Detect which cell encompasses the target text, then output its [x, y] center coordinate. 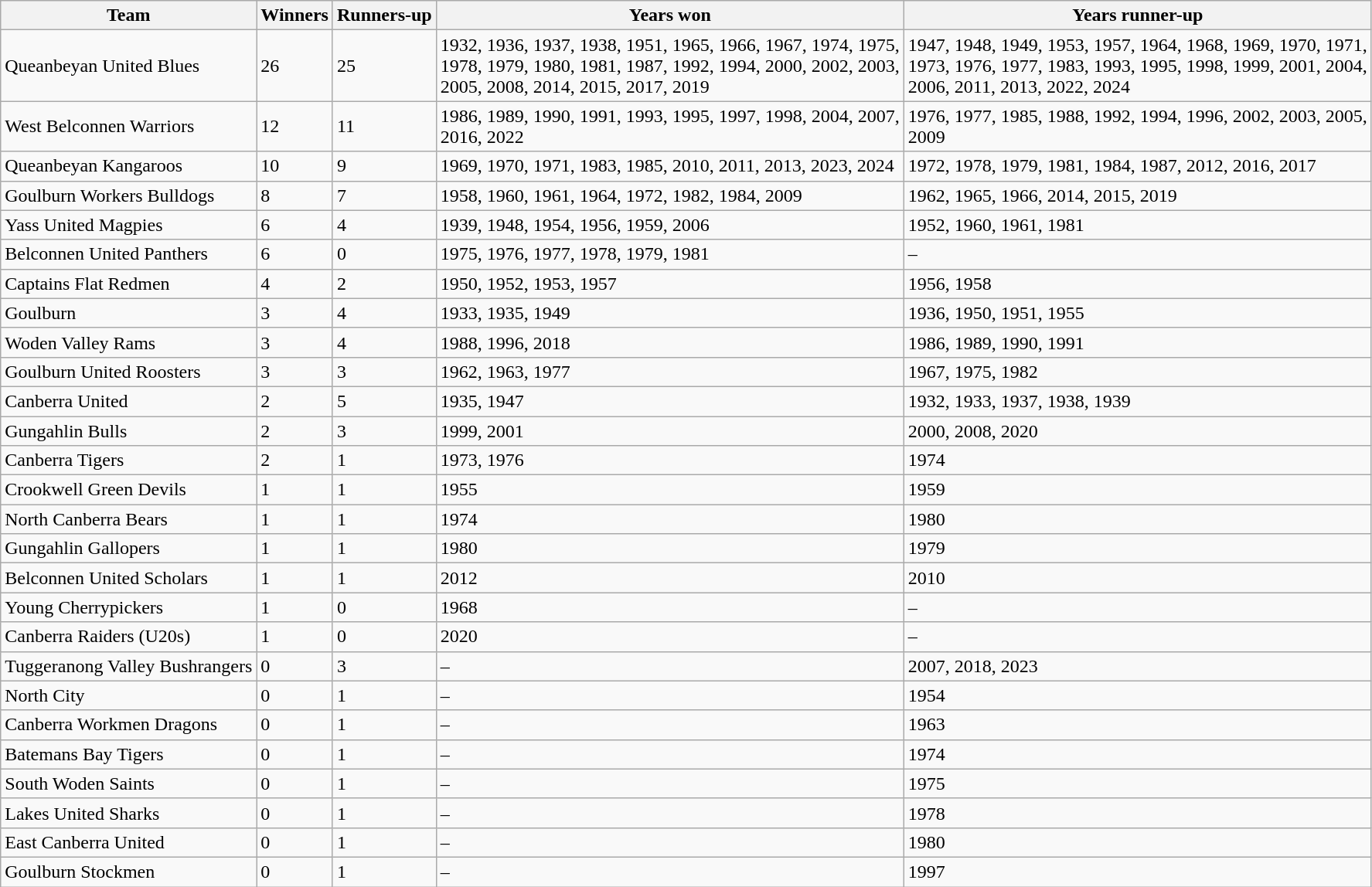
7 [384, 195]
2012 [669, 578]
1955 [669, 490]
Queanbeyan United Blues [128, 66]
2007, 2018, 2023 [1138, 666]
Team [128, 15]
5 [384, 401]
1979 [1138, 549]
Canberra Workmen Dragons [128, 725]
1933, 1935, 1949 [669, 313]
26 [295, 66]
North City [128, 695]
Batemans Bay Tigers [128, 754]
Years won [669, 15]
12 [295, 127]
1975 [1138, 783]
1972, 1978, 1979, 1981, 1984, 1987, 2012, 2016, 2017 [1138, 166]
Belconnen United Panthers [128, 254]
1968 [669, 607]
2010 [1138, 578]
Gungahlin Bulls [128, 430]
1956, 1958 [1138, 284]
Yass United Magpies [128, 225]
2020 [669, 637]
West Belconnen Warriors [128, 127]
1999, 2001 [669, 430]
Gungahlin Gallopers [128, 549]
1976, 1977, 1985, 1988, 1992, 1994, 1996, 2002, 2003, 2005,2009 [1138, 127]
11 [384, 127]
Queanbeyan Kangaroos [128, 166]
1958, 1960, 1961, 1964, 1972, 1982, 1984, 2009 [669, 195]
1986, 1989, 1990, 1991, 1993, 1995, 1997, 1998, 2004, 2007,2016, 2022 [669, 127]
1963 [1138, 725]
Winners [295, 15]
1962, 1963, 1977 [669, 372]
Canberra Tigers [128, 460]
1950, 1952, 1953, 1957 [669, 284]
Young Cherrypickers [128, 607]
1988, 1996, 2018 [669, 342]
1975, 1976, 1977, 1978, 1979, 1981 [669, 254]
1954 [1138, 695]
1936, 1950, 1951, 1955 [1138, 313]
Goulburn [128, 313]
1986, 1989, 1990, 1991 [1138, 342]
1952, 1960, 1961, 1981 [1138, 225]
1973, 1976 [669, 460]
Runners-up [384, 15]
Crookwell Green Devils [128, 490]
Canberra United [128, 401]
10 [295, 166]
1967, 1975, 1982 [1138, 372]
1939, 1948, 1954, 1956, 1959, 2006 [669, 225]
1935, 1947 [669, 401]
Captains Flat Redmen [128, 284]
1959 [1138, 490]
Canberra Raiders (U20s) [128, 637]
9 [384, 166]
Years runner-up [1138, 15]
South Woden Saints [128, 783]
1932, 1933, 1937, 1938, 1939 [1138, 401]
Goulburn Stockmen [128, 872]
8 [295, 195]
1969, 1970, 1971, 1983, 1985, 2010, 2011, 2013, 2023, 2024 [669, 166]
1997 [1138, 872]
1947, 1948, 1949, 1953, 1957, 1964, 1968, 1969, 1970, 1971,1973, 1976, 1977, 1983, 1993, 1995, 1998, 1999, 2001, 2004,2006, 2011, 2013, 2022, 2024 [1138, 66]
Goulburn United Roosters [128, 372]
Belconnen United Scholars [128, 578]
Woden Valley Rams [128, 342]
1978 [1138, 813]
1962, 1965, 1966, 2014, 2015, 2019 [1138, 195]
2000, 2008, 2020 [1138, 430]
East Canberra United [128, 842]
Lakes United Sharks [128, 813]
North Canberra Bears [128, 519]
Tuggeranong Valley Bushrangers [128, 666]
25 [384, 66]
Goulburn Workers Bulldogs [128, 195]
